Extract the [X, Y] coordinate from the center of the cell holding the provided text.  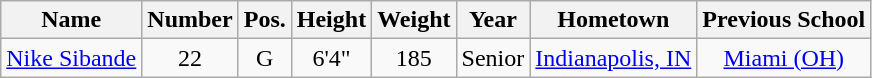
Previous School [784, 20]
Miami (OH) [784, 58]
Hometown [614, 20]
Nike Sibande [72, 58]
Senior [493, 58]
22 [190, 58]
Name [72, 20]
G [264, 58]
Indianapolis, IN [614, 58]
Weight [414, 20]
Year [493, 20]
Height [331, 20]
185 [414, 58]
6'4" [331, 58]
Number [190, 20]
Pos. [264, 20]
